Pinpoint the cell where the given text exists, returning its (x, y) midpoint coordinate. 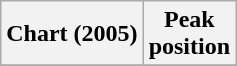
Chart (2005) (72, 34)
Peakposition (189, 34)
